Return the (x, y) coordinate for the center point of the cell that contains the specified text.  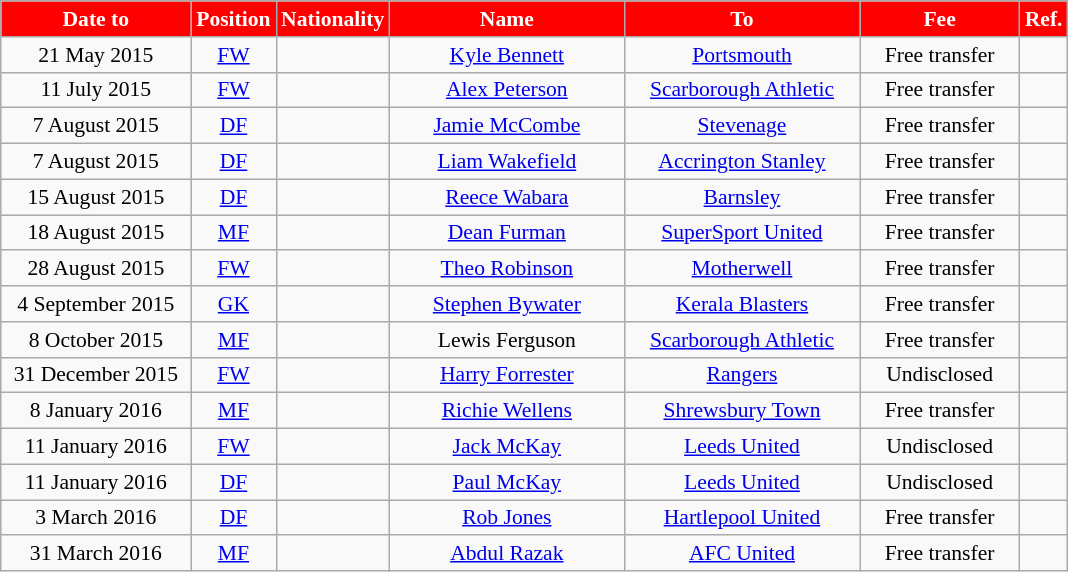
Jamie McCombe (506, 126)
Kyle Bennett (506, 55)
Accrington Stanley (742, 162)
Richie Wellens (506, 411)
Hartlepool United (742, 518)
Stephen Bywater (506, 304)
18 August 2015 (96, 233)
Name (506, 19)
Shrewsbury Town (742, 411)
Paul McKay (506, 482)
8 January 2016 (96, 411)
Reece Wabara (506, 197)
31 December 2015 (96, 375)
Fee (940, 19)
Theo Robinson (506, 269)
SuperSport United (742, 233)
Rob Jones (506, 518)
Kerala Blasters (742, 304)
Motherwell (742, 269)
Harry Forrester (506, 375)
To (742, 19)
Ref. (1044, 19)
11 July 2015 (96, 90)
GK (234, 304)
Abdul Razak (506, 554)
3 March 2016 (96, 518)
Position (234, 19)
4 September 2015 (96, 304)
Alex Peterson (506, 90)
15 August 2015 (96, 197)
Stevenage (742, 126)
Lewis Ferguson (506, 340)
Portsmouth (742, 55)
Jack McKay (506, 447)
28 August 2015 (96, 269)
Liam Wakefield (506, 162)
Date to (96, 19)
21 May 2015 (96, 55)
Barnsley (742, 197)
31 March 2016 (96, 554)
Rangers (742, 375)
AFC United (742, 554)
Nationality (332, 19)
Dean Furman (506, 233)
8 October 2015 (96, 340)
